For the text-containing cell, return its midpoint in [X, Y] coordinate format. 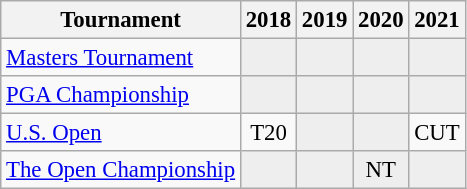
The Open Championship [121, 170]
2019 [325, 20]
2020 [381, 20]
Masters Tournament [121, 58]
2018 [268, 20]
U.S. Open [121, 133]
CUT [437, 133]
Tournament [121, 20]
PGA Championship [121, 95]
NT [381, 170]
2021 [437, 20]
T20 [268, 133]
